Provide the (X, Y) coordinate of the cell's center where the given text is located.  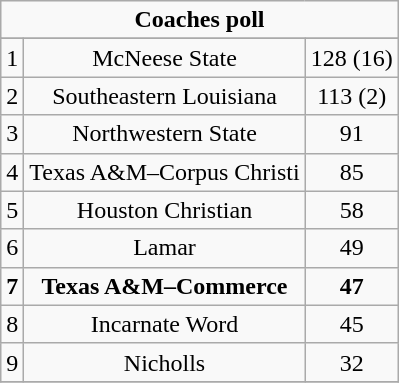
1 (12, 58)
6 (12, 248)
128 (16) (352, 58)
47 (352, 286)
9 (12, 362)
Houston Christian (164, 210)
5 (12, 210)
85 (352, 172)
4 (12, 172)
Lamar (164, 248)
Coaches poll (200, 20)
58 (352, 210)
113 (2) (352, 96)
Northwestern State (164, 134)
Texas A&M–Corpus Christi (164, 172)
McNeese State (164, 58)
7 (12, 286)
2 (12, 96)
Southeastern Louisiana (164, 96)
32 (352, 362)
Incarnate Word (164, 324)
45 (352, 324)
Texas A&M–Commerce (164, 286)
49 (352, 248)
91 (352, 134)
3 (12, 134)
Nicholls (164, 362)
8 (12, 324)
